Provide the (X, Y) coordinate of the cell's center where the given text is located.  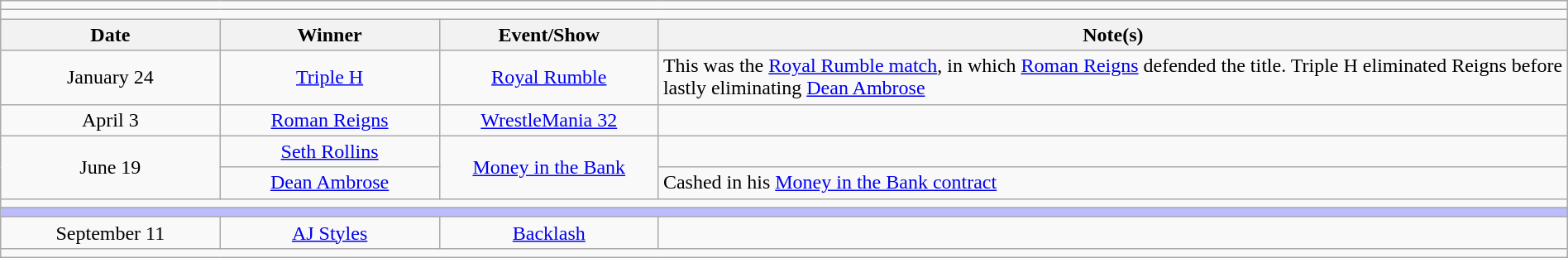
Cashed in his Money in the Bank contract (1113, 183)
Roman Reigns (329, 120)
June 19 (111, 167)
Dean Ambrose (329, 183)
Date (111, 35)
AJ Styles (329, 232)
April 3 (111, 120)
Royal Rumble (549, 78)
WrestleMania 32 (549, 120)
Triple H (329, 78)
Event/Show (549, 35)
Note(s) (1113, 35)
Backlash (549, 232)
Seth Rollins (329, 151)
January 24 (111, 78)
September 11 (111, 232)
Money in the Bank (549, 167)
Winner (329, 35)
This was the Royal Rumble match, in which Roman Reigns defended the title. Triple H eliminated Reigns before lastly eliminating Dean Ambrose (1113, 78)
